From the cell containing the given text, extract its center point as [x, y] coordinate. 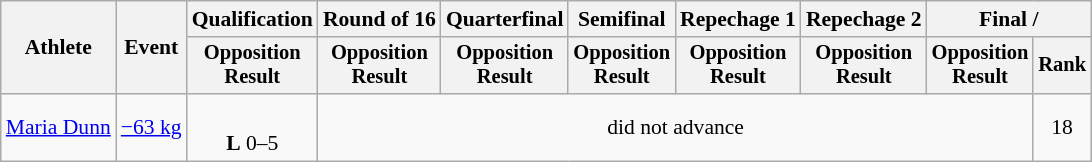
did not advance [676, 128]
L 0–5 [252, 128]
Round of 16 [380, 19]
Rank [1062, 66]
Qualification [252, 19]
Maria Dunn [58, 128]
Repechage 1 [738, 19]
Athlete [58, 48]
18 [1062, 128]
−63 kg [152, 128]
Semifinal [622, 19]
Event [152, 48]
Repechage 2 [864, 19]
Quarterfinal [505, 19]
Final / [1009, 19]
